Determine the (x, y) coordinate at the center of the cell enclosing the given text.  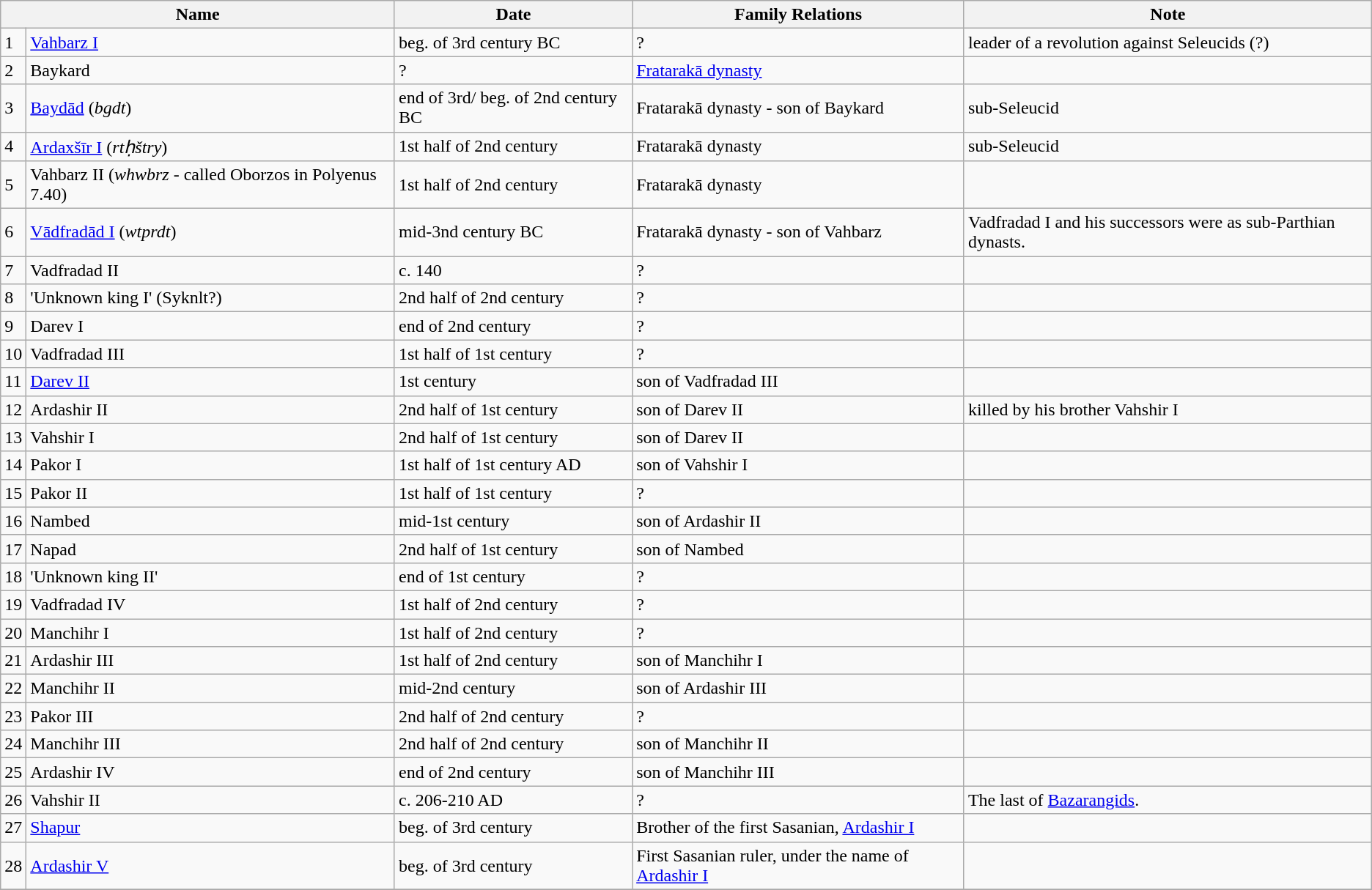
Vadfradad III (211, 354)
22 (13, 689)
28 (13, 866)
8 (13, 298)
Vahbarz I (211, 42)
son of Nambed (799, 549)
10 (13, 354)
son of Manchihr III (799, 772)
21 (13, 661)
c. 140 (513, 270)
15 (13, 493)
Vahbarz II (whwbrz - called Oborzos in Polyenus 7.40) (211, 185)
13 (13, 437)
1st half of 1st century AD (513, 465)
Ardashir IV (211, 772)
12 (13, 409)
Baykard (211, 70)
First Sasanian ruler, under the name of Ardashir I (799, 866)
26 (13, 800)
20 (13, 632)
4 (13, 147)
7 (13, 270)
1st century (513, 382)
Ardaxšīr I (rtḥštry) (211, 147)
son of Manchihr I (799, 661)
11 (13, 382)
3 (13, 108)
Ardashir V (211, 866)
Pakor III (211, 716)
Vahshir II (211, 800)
27 (13, 828)
18 (13, 576)
leader of a revolution against Seleucids (?) (1168, 42)
son of Ardashir II (799, 521)
23 (13, 716)
Name (198, 15)
beg. of 3rd century BC (513, 42)
end of 1st century (513, 576)
Manchihr I (211, 632)
Shapur (211, 828)
son of Ardashir III (799, 689)
The last of Bazarangids. (1168, 800)
Napad (211, 549)
Darev I (211, 326)
Date (513, 15)
Manchihr III (211, 744)
Vahshir I (211, 437)
6 (13, 233)
Pakor II (211, 493)
Darev II (211, 382)
Note (1168, 15)
mid-3nd century BC (513, 233)
c. 206-210 AD (513, 800)
16 (13, 521)
mid-1st century (513, 521)
'Unknown king I' (Syknlt?) (211, 298)
Fratarakā dynasty - son of Baykard (799, 108)
Baydād (bgdt) (211, 108)
mid-2nd century (513, 689)
'Unknown king II' (211, 576)
Ardashir III (211, 661)
killed by his brother Vahshir I (1168, 409)
end of 3rd/ beg. of 2nd century BC (513, 108)
25 (13, 772)
Vadfradad II (211, 270)
Ardashir II (211, 409)
Brother of the first Sasanian, Ardashir I (799, 828)
Fratarakā dynasty - son of Vahbarz (799, 233)
24 (13, 744)
14 (13, 465)
son of Vadfradad III (799, 382)
Vadfradad IV (211, 604)
Vādfradād I (wtprdt) (211, 233)
5 (13, 185)
19 (13, 604)
17 (13, 549)
Vadfradad I and his successors were as sub-Parthian dynasts. (1168, 233)
1 (13, 42)
Manchihr II (211, 689)
2 (13, 70)
Family Relations (799, 15)
9 (13, 326)
son of Manchihr II (799, 744)
Pakor I (211, 465)
Nambed (211, 521)
son of Vahshir I (799, 465)
